Pinpoint the cell where the given text exists, returning its (X, Y) midpoint coordinate. 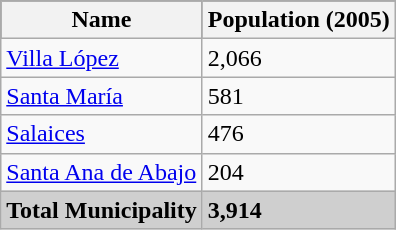
Population (2005) (298, 20)
2,066 (298, 58)
Santa María (102, 96)
581 (298, 96)
Total Municipality (102, 210)
476 (298, 134)
Name (102, 20)
204 (298, 172)
Salaices (102, 134)
Santa Ana de Abajo (102, 172)
3,914 (298, 210)
Villa López (102, 58)
